Pinpoint the cell where the given text exists, returning its (X, Y) midpoint coordinate. 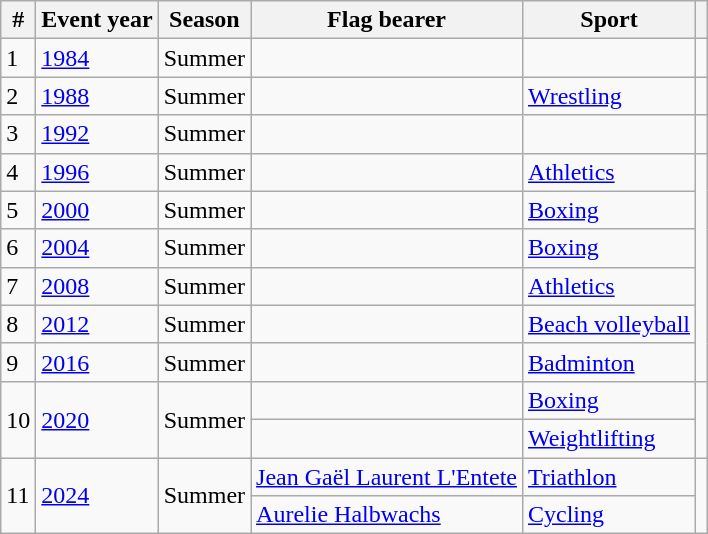
Event year (97, 20)
2012 (97, 324)
Cycling (608, 515)
Sport (608, 20)
2016 (97, 362)
1988 (97, 96)
10 (18, 419)
8 (18, 324)
2008 (97, 286)
Season (204, 20)
Triathlon (608, 477)
Jean Gaël Laurent L'Entete (387, 477)
11 (18, 496)
# (18, 20)
2000 (97, 210)
9 (18, 362)
6 (18, 248)
Aurelie Halbwachs (387, 515)
2024 (97, 496)
Flag bearer (387, 20)
Badminton (608, 362)
Wrestling (608, 96)
1984 (97, 58)
Beach volleyball (608, 324)
1996 (97, 172)
1992 (97, 134)
3 (18, 134)
2004 (97, 248)
Weightlifting (608, 438)
2 (18, 96)
7 (18, 286)
5 (18, 210)
4 (18, 172)
1 (18, 58)
2020 (97, 419)
